Pinpoint the cell where the given text exists, returning its (x, y) midpoint coordinate. 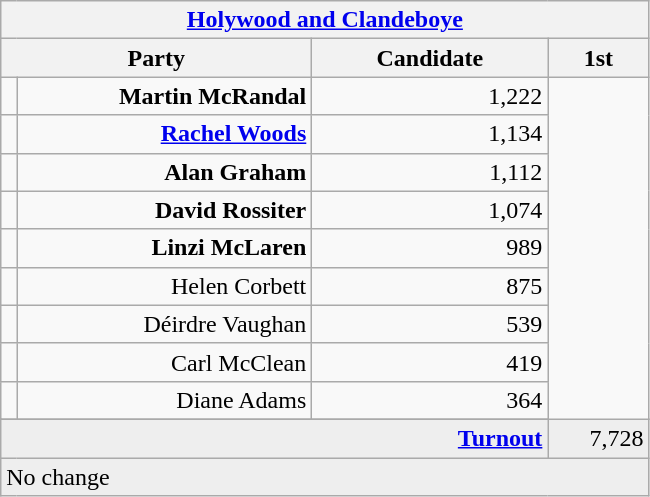
Martin McRandal (164, 96)
7,728 (598, 438)
1,074 (430, 210)
Party (156, 58)
Helen Corbett (164, 286)
Carl McClean (164, 362)
Rachel Woods (164, 134)
364 (430, 400)
1,134 (430, 134)
Holywood and Clandeboye (325, 20)
Linzi McLaren (164, 248)
Candidate (430, 58)
Déirdre Vaughan (164, 324)
David Rossiter (164, 210)
419 (430, 362)
1,112 (430, 172)
875 (430, 286)
539 (430, 324)
Alan Graham (164, 172)
Turnout (274, 438)
1st (598, 58)
No change (325, 477)
1,222 (430, 96)
989 (430, 248)
Diane Adams (164, 400)
